Detect which cell encompasses the target text, then output its [x, y] center coordinate. 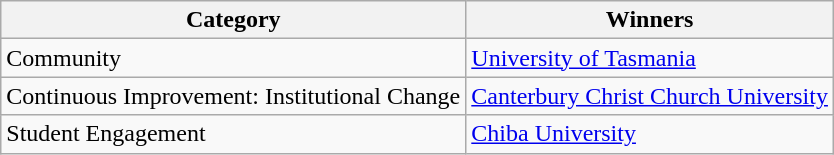
Community [234, 58]
Student Engagement [234, 134]
Chiba University [650, 134]
University of Tasmania [650, 58]
Continuous Improvement: Institutional Change [234, 96]
Category [234, 20]
Winners [650, 20]
Canterbury Christ Church University [650, 96]
